Capture the cell that displays the provided text and extract its (X, Y) central coordinate. 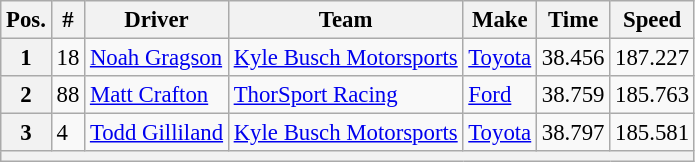
3 (26, 133)
Ford (500, 95)
185.581 (652, 133)
Team (346, 20)
88 (68, 95)
38.456 (574, 58)
18 (68, 58)
Matt Crafton (157, 95)
185.763 (652, 95)
187.227 (652, 58)
Driver (157, 20)
4 (68, 133)
Make (500, 20)
Time (574, 20)
38.797 (574, 133)
2 (26, 95)
38.759 (574, 95)
ThorSport Racing (346, 95)
Noah Gragson (157, 58)
1 (26, 58)
Speed (652, 20)
Pos. (26, 20)
# (68, 20)
Todd Gilliland (157, 133)
